For the text-containing cell, return its midpoint in (X, Y) coordinate format. 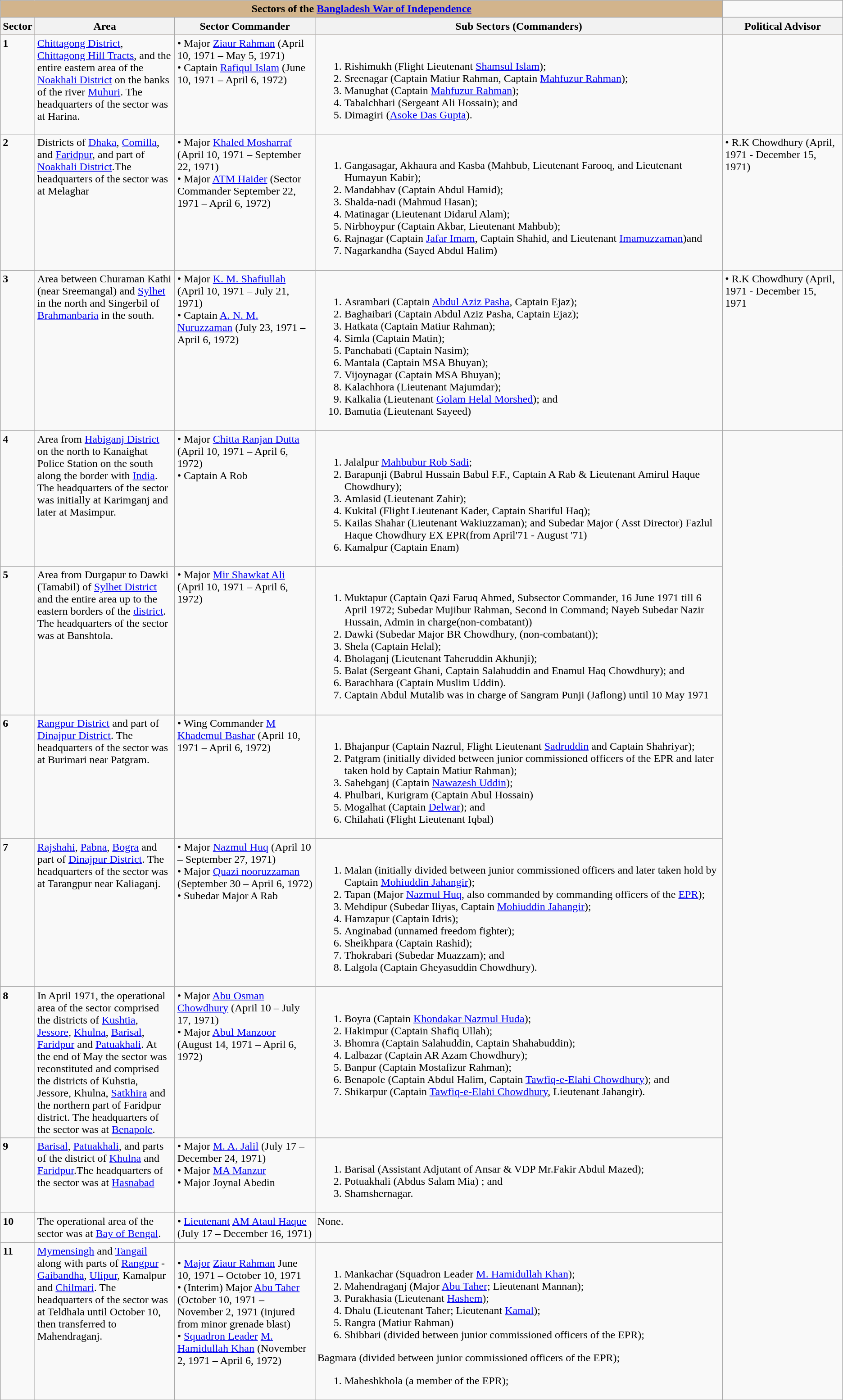
Area (104, 26)
Rangpur District and part of Dinajpur District. The headquarters of the sector was at Burimari near Patgram. (104, 776)
• Lieutenant AM Ataul Haque (July 17 – December 16, 1971) (245, 1228)
• Major Chitta Ranjan Dutta (April 10, 1971 – April 6, 1972) • Captain A Rob (245, 498)
• Major K. M. Shafiullah (April 10, 1971 – July 21, 1971) • Captain A. N. M. Nuruzzaman (July 23, 1971 – April 6, 1972) (245, 350)
• Major Ziaur Rahman (April 10, 1971 – May 5, 1971) • Captain Rafiqul Islam (June 10, 1971 – April 6, 1972) (245, 85)
• R.K Chowdhury (April, 1971 - December 15, 1971) (783, 202)
• Major M. A. Jalil (July 17 – December 24, 1971) • Major MA Manzur • Major Joynal Abedin (245, 1175)
10 (18, 1228)
• Major Abu Osman Chowdhury (April 10 – July 17, 1971) • Major Abul Manzoor (August 14, 1971 – April 6, 1972) (245, 1062)
7 (18, 912)
Sector Commander (245, 26)
• Major Mir Shawkat Ali (April 10, 1971 – April 6, 1972) (245, 640)
Sectors of the Bangladesh War of Independence (362, 9)
2 (18, 202)
Political Advisor (783, 26)
The operational area of the sector was at Bay of Bengal. (104, 1228)
Districts of Dhaka, Comilla, and Faridpur, and part of Noakhali District.The headquarters of the sector was at Melaghar (104, 202)
• Wing Commander M Khademul Bashar (April 10, 1971 – April 6, 1972) (245, 776)
Sector (18, 26)
11 (18, 1321)
• Major Nazmul Huq (April 10 – September 27, 1971) • Major Quazi nooruzzaman (September 30 – April 6, 1972) • Subedar Major A Rab (245, 912)
4 (18, 498)
Area between Churaman Kathi (near Sreemangal) and Sylhet in the north and Singerbil of Brahmanbaria in the south. (104, 350)
5 (18, 640)
Barisal, Patuakhali, and parts of the district of Khulna and Faridpur.The headquarters of the sector was at Hasnabad (104, 1175)
8 (18, 1062)
1 (18, 85)
• R.K Chowdhury (April, 1971 - December 15, 1971 (783, 350)
6 (18, 776)
Rajshahi, Pabna, Bogra and part of Dinajpur District. The headquarters of the sector was at Tarangpur near Kaliaganj. (104, 912)
3 (18, 350)
• Major Khaled Mosharraf (April 10, 1971 – September 22, 1971) • Major ATM Haider (Sector Commander September 22, 1971 – April 6, 1972) (245, 202)
Sub Sectors (Commanders) (519, 26)
9 (18, 1175)
None. (519, 1228)
Barisal (Assistant Adjutant of Ansar & VDP Mr.Fakir Abdul Mazed);Potuakhali (Abdus Salam Mia) ; andShamshernagar. (519, 1175)
